Return (x, y) of the center of cell containing provided text 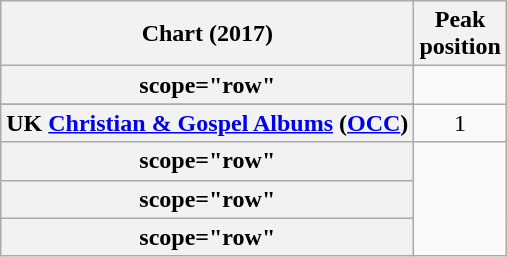
UK Christian & Gospel Albums (OCC) (208, 123)
Peakposition (460, 34)
Chart (2017) (208, 34)
1 (460, 123)
